Extract the (x, y) coordinate from the center of the cell holding the provided text.  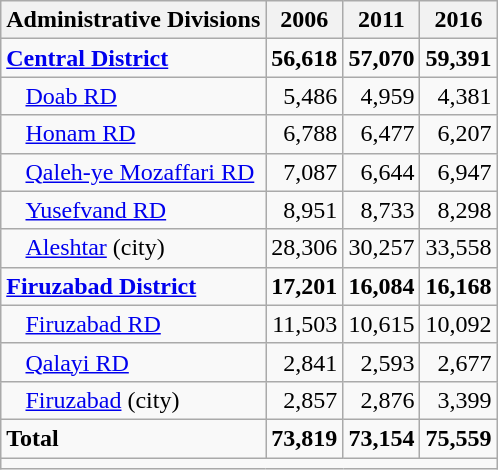
5,486 (304, 96)
16,084 (382, 286)
59,391 (458, 58)
8,951 (304, 210)
Firuzabad District (134, 286)
6,644 (382, 172)
4,959 (382, 96)
28,306 (304, 248)
73,819 (304, 438)
2011 (382, 20)
11,503 (304, 324)
2,841 (304, 362)
2,876 (382, 400)
Yusefvand RD (134, 210)
57,070 (382, 58)
Doab RD (134, 96)
16,168 (458, 286)
Qaleh-ye Mozaffari RD (134, 172)
6,947 (458, 172)
10,092 (458, 324)
Aleshtar (city) (134, 248)
Administrative Divisions (134, 20)
6,207 (458, 134)
3,399 (458, 400)
2,677 (458, 362)
4,381 (458, 96)
73,154 (382, 438)
6,788 (304, 134)
2,593 (382, 362)
10,615 (382, 324)
8,298 (458, 210)
8,733 (382, 210)
Honam RD (134, 134)
2006 (304, 20)
Qalayi RD (134, 362)
6,477 (382, 134)
17,201 (304, 286)
2016 (458, 20)
75,559 (458, 438)
Firuzabad RD (134, 324)
Total (134, 438)
30,257 (382, 248)
2,857 (304, 400)
Firuzabad (city) (134, 400)
33,558 (458, 248)
56,618 (304, 58)
7,087 (304, 172)
Central District (134, 58)
